Provide the [x, y] coordinate of the cell's center where the given text is located.  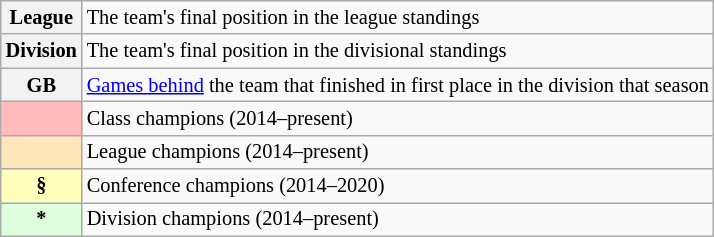
League champions (2014–present) [398, 152]
The team's final position in the league standings [398, 17]
§ [42, 186]
Class champions (2014–present) [398, 118]
GB [42, 85]
Games behind the team that finished in first place in the division that season [398, 85]
League [42, 17]
Conference champions (2014–2020) [398, 186]
* [42, 219]
Division champions (2014–present) [398, 219]
Division [42, 51]
The team's final position in the divisional standings [398, 51]
